Extract the (x, y) coordinate from the center of the cell holding the provided text.  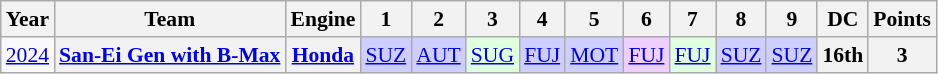
4 (542, 19)
SUG (492, 55)
Team (170, 19)
AUT (438, 55)
San-Ei Gen with B-Max (170, 55)
7 (692, 19)
Honda (322, 55)
16th (842, 55)
2 (438, 19)
6 (646, 19)
DC (842, 19)
Points (902, 19)
Year (28, 19)
8 (742, 19)
1 (386, 19)
9 (792, 19)
MOT (594, 55)
5 (594, 19)
2024 (28, 55)
Engine (322, 19)
